Detect which cell encompasses the target text, then output its (x, y) center coordinate. 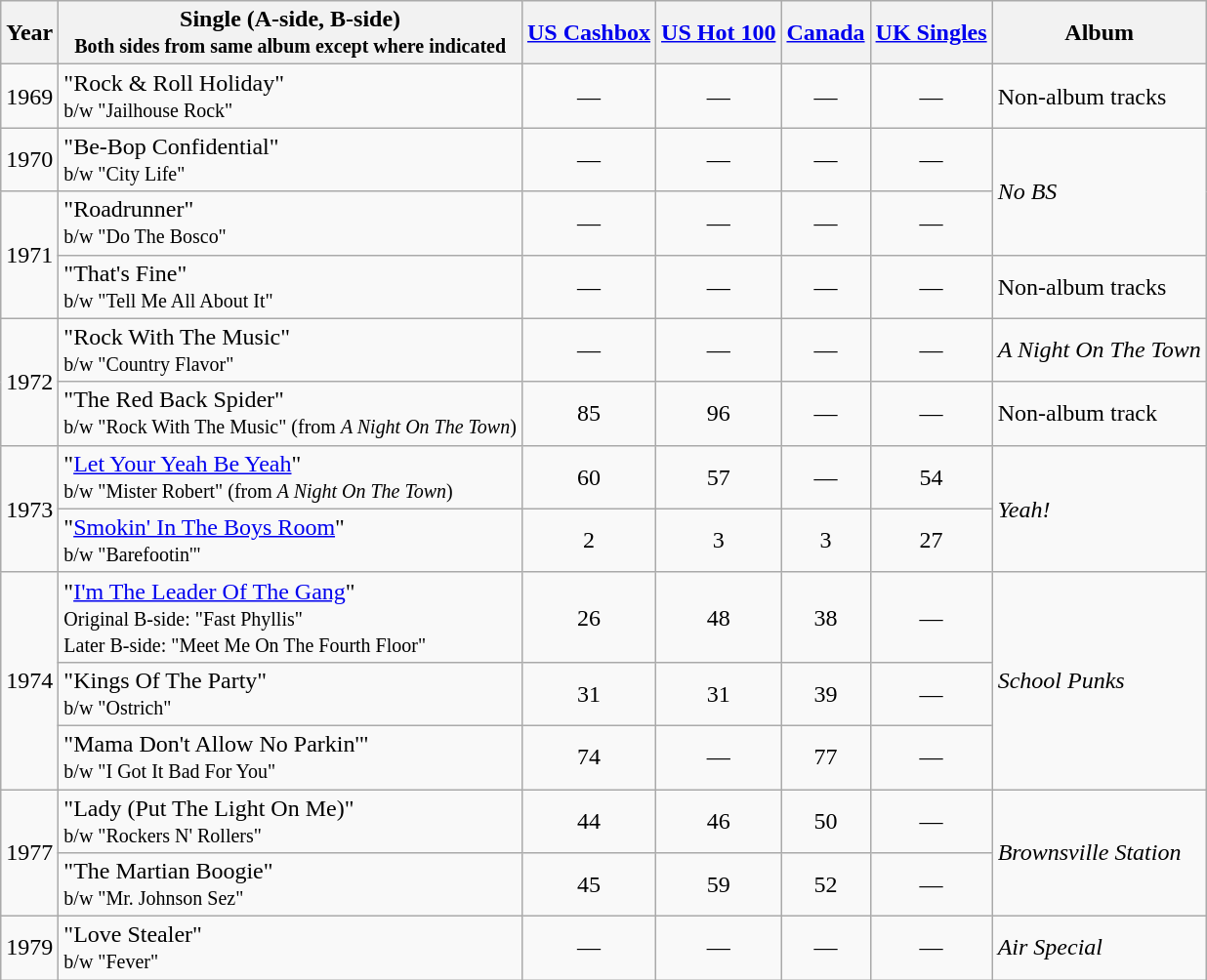
"Mama Don't Allow No Parkin'"b/w "I Got It Bad For You" (291, 757)
US Hot 100 (719, 33)
UK Singles (932, 33)
1972 (29, 382)
77 (826, 757)
"That's Fine"b/w "Tell Me All About It" (291, 287)
1974 (29, 680)
"Rock With The Music"b/w "Country Flavor" (291, 349)
96 (719, 414)
48 (719, 617)
Non-album track (1100, 414)
1969 (29, 96)
60 (588, 476)
US Cashbox (588, 33)
Air Special (1100, 949)
54 (932, 476)
59 (719, 884)
"Be-Bop Confidential"b/w "City Life" (291, 160)
Single (A-side, B-side)Both sides from same album except where indicated (291, 33)
"Kings Of The Party"b/w "Ostrich" (291, 693)
Year (29, 33)
85 (588, 414)
"Love Stealer"b/w "Fever" (291, 949)
1971 (29, 255)
1973 (29, 509)
"Rock & Roll Holiday"b/w "Jailhouse Rock" (291, 96)
"Roadrunner"b/w "Do The Bosco" (291, 223)
Album (1100, 33)
1977 (29, 852)
44 (588, 820)
1979 (29, 949)
27 (932, 541)
57 (719, 476)
Brownsville Station (1100, 852)
Yeah! (1100, 509)
39 (826, 693)
45 (588, 884)
No BS (1100, 191)
74 (588, 757)
"I'm The Leader Of The Gang"Original B-side: "Fast Phyllis"Later B-side: "Meet Me On The Fourth Floor" (291, 617)
"The Red Back Spider"b/w "Rock With The Music" (from A Night On The Town) (291, 414)
"The Martian Boogie"b/w "Mr. Johnson Sez" (291, 884)
38 (826, 617)
"Let Your Yeah Be Yeah"b/w "Mister Robert" (from A Night On The Town) (291, 476)
50 (826, 820)
26 (588, 617)
A Night On The Town (1100, 349)
School Punks (1100, 680)
"Lady (Put The Light On Me)"b/w "Rockers N' Rollers" (291, 820)
52 (826, 884)
46 (719, 820)
Canada (826, 33)
2 (588, 541)
"Smokin' In The Boys Room"b/w "Barefootin'" (291, 541)
1970 (29, 160)
